Locate the cell with the specified text and output its (x, y) center coordinate. 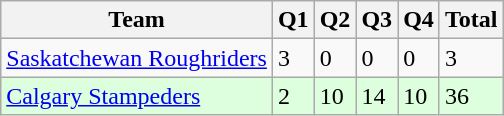
Q2 (335, 20)
Team (137, 20)
Q3 (377, 20)
Calgary Stampeders (137, 96)
Saskatchewan Roughriders (137, 58)
36 (471, 96)
14 (377, 96)
Total (471, 20)
Q1 (293, 20)
Q4 (419, 20)
2 (293, 96)
